Pinpoint the cell where the given text exists, returning its (X, Y) midpoint coordinate. 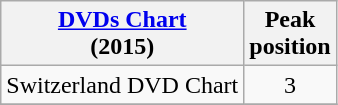
Peakposition (290, 34)
DVDs Chart (2015) (122, 34)
Switzerland DVD Chart (122, 85)
3 (290, 85)
